Search for the cell housing the specified text and yield its [x, y] center coordinate. 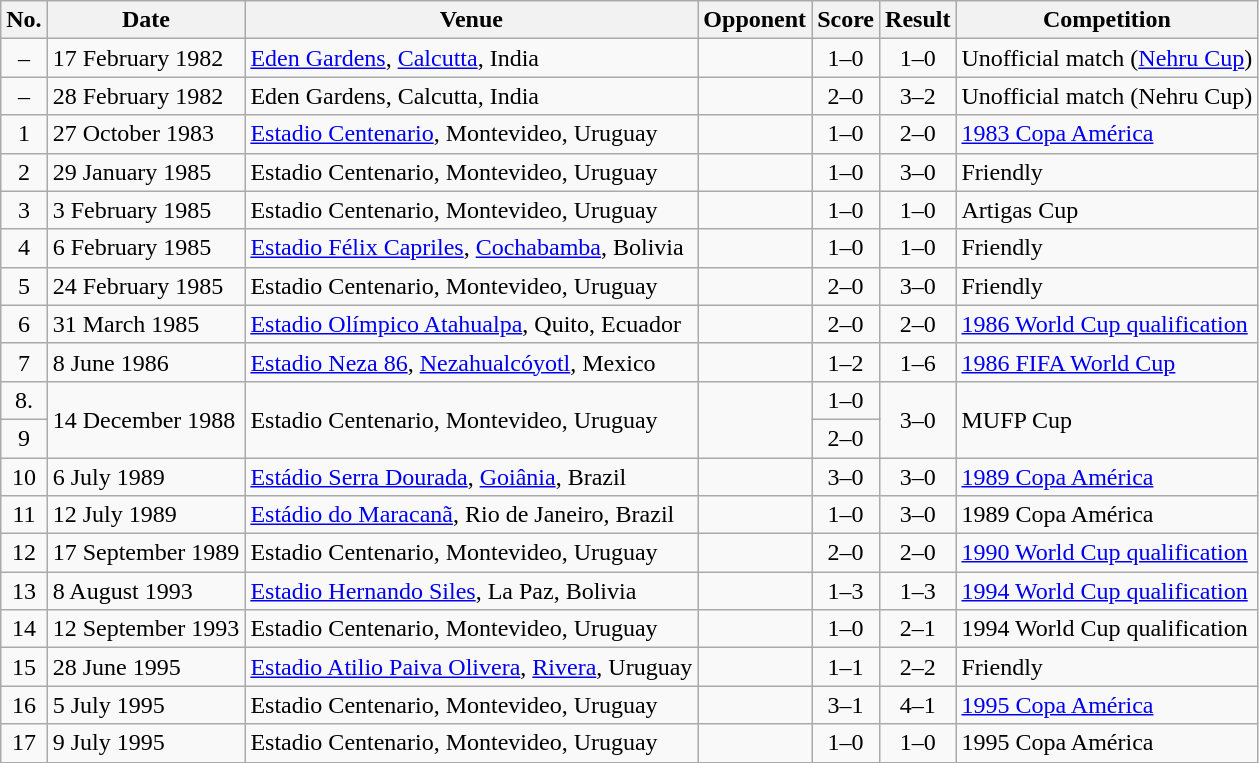
3–2 [918, 96]
Result [918, 20]
8. [24, 400]
Score [846, 20]
1986 World Cup qualification [1107, 324]
Competition [1107, 20]
Estadio Hernando Siles, La Paz, Bolivia [472, 591]
3–1 [846, 705]
Artigas Cup [1107, 210]
11 [24, 515]
16 [24, 705]
12 [24, 553]
1–6 [918, 362]
6 February 1985 [146, 248]
1983 Copa América [1107, 134]
12 July 1989 [146, 515]
12 September 1993 [146, 629]
Estadio Atilio Paiva Olivera, Rivera, Uruguay [472, 667]
2–1 [918, 629]
1 [24, 134]
8 August 1993 [146, 591]
9 [24, 438]
14 [24, 629]
10 [24, 477]
Estádio Serra Dourada, Goiânia, Brazil [472, 477]
14 December 1988 [146, 419]
31 March 1985 [146, 324]
4–1 [918, 705]
Estadio Neza 86, Nezahualcóyotl, Mexico [472, 362]
1990 World Cup qualification [1107, 553]
28 February 1982 [146, 96]
27 October 1983 [146, 134]
24 February 1985 [146, 286]
Date [146, 20]
6 [24, 324]
29 January 1985 [146, 172]
15 [24, 667]
17 [24, 743]
6 July 1989 [146, 477]
7 [24, 362]
13 [24, 591]
1–1 [846, 667]
17 September 1989 [146, 553]
9 July 1995 [146, 743]
17 February 1982 [146, 58]
1–2 [846, 362]
1986 FIFA World Cup [1107, 362]
4 [24, 248]
2–2 [918, 667]
2 [24, 172]
5 July 1995 [146, 705]
Estadio Olímpico Atahualpa, Quito, Ecuador [472, 324]
Estádio do Maracanã, Rio de Janeiro, Brazil [472, 515]
Opponent [755, 20]
3 February 1985 [146, 210]
3 [24, 210]
28 June 1995 [146, 667]
8 June 1986 [146, 362]
No. [24, 20]
Venue [472, 20]
Estadio Félix Capriles, Cochabamba, Bolivia [472, 248]
5 [24, 286]
MUFP Cup [1107, 419]
